Locate the cell with the specified text and output its [X, Y] center coordinate. 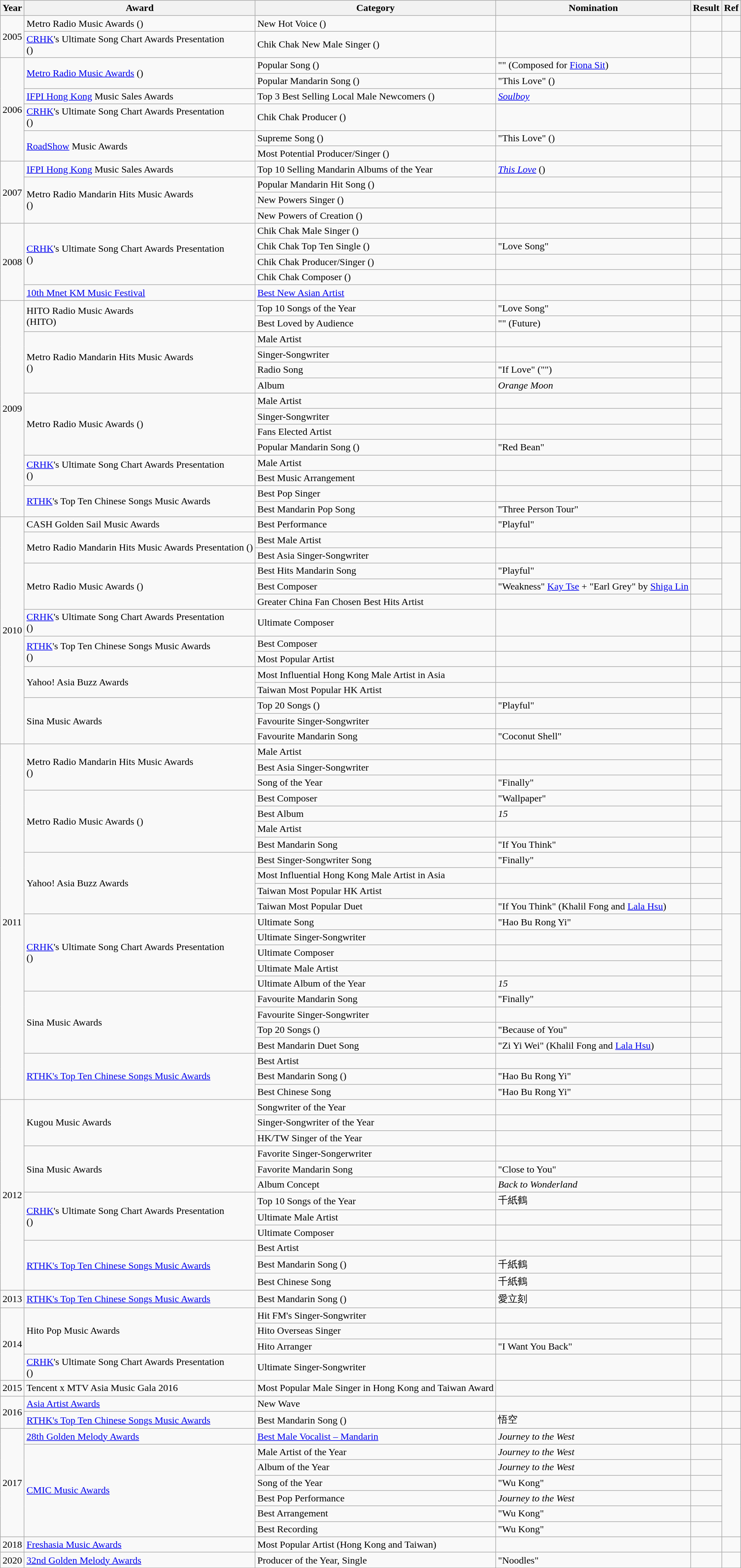
Taiwan Most Popular Duet [375, 906]
Most Potential Producer/Singer () [375, 153]
2009 [12, 408]
"Coconut Shell" [594, 736]
Chik Chak Composer () [375, 277]
"If Love" ("") [594, 370]
Best Performance [375, 525]
Ref [731, 8]
Best New Asian Artist [375, 293]
悟空 [594, 1420]
"Three Person Tour" [594, 509]
2012 [12, 1195]
Supreme Song () [375, 138]
Greater China Fan Chosen Best Hits Artist [375, 602]
"If You Think" [594, 844]
"I Want You Back" [594, 1346]
Popular Song () [375, 65]
HK/TW Singer of the Year [375, 1138]
Songwriter of the Year [375, 1107]
Producer of the Year, Single [375, 1560]
This Love () [594, 169]
"Close to You" [594, 1169]
Category [375, 8]
Male Artist of the Year [375, 1452]
Best Hits Mandarin Song [375, 571]
Favorite Mandarin Song [375, 1169]
"Wallpaper" [594, 798]
New Hot Voice () [375, 24]
Best Album [375, 814]
Orange Moon [594, 385]
Kugou Music Awards [140, 1123]
Soulboy [594, 96]
Best Pop Singer [375, 494]
CASH Golden Sail Music Awards [140, 525]
Asia Artist Awards [140, 1404]
Most Popular Artist [375, 659]
Ultimate Album of the Year [375, 984]
Hit FM's Singer-Songwriter [375, 1315]
Best Male Artist [375, 540]
Best Mandarin Song [375, 844]
New Wave [375, 1404]
"" (Composed for Fiona Sit) [594, 65]
HITO Radio Music Awards(HITO) [140, 316]
New Powers of Creation () [375, 216]
Radio Song [375, 370]
2018 [12, 1544]
Best Singer-Songwriter Song [375, 860]
Tencent x MTV Asia Music Gala 2016 [140, 1388]
Metro Radio Mandarin Hits Music Awards () [140, 200]
"Zi Yi Wei" (Khalil Fong and Lala Hsu) [594, 1045]
New Powers Singer () [375, 200]
Metro Radio Mandarin Hits Music Awards Presentation () [140, 548]
2005 [12, 37]
Chik Chak New Male Singer () [375, 45]
Best Music Arrangement [375, 478]
"Red Bean" [594, 447]
Top 10 Selling Mandarin Albums of the Year [375, 169]
2017 [12, 1483]
2010 [12, 631]
Award [140, 8]
Best Recording [375, 1529]
Album of the Year [375, 1467]
Back to Wonderland [594, 1184]
Result [706, 8]
Year [12, 8]
2015 [12, 1388]
2020 [12, 1560]
RoadShow Music Awards [140, 146]
Hito Arranger [375, 1346]
Best Pop Performance [375, 1498]
Chik Chak Producer/Singer () [375, 262]
Favorite Singer-Songerwriter [375, 1153]
CMIC Music Awards [140, 1490]
2013 [12, 1299]
"Because of You" [594, 1030]
Popular Mandarin Hit Song () [375, 184]
Most Popular Male Singer in Hong Kong and Taiwan Award [375, 1388]
Singer-Songwriter of the Year [375, 1123]
28th Golden Melody Awards [140, 1436]
Ultimate Song [375, 922]
Best Mandarin Duet Song [375, 1045]
"Weakness" Kay Tse + "Earl Grey" by Shiga Lin [594, 586]
32nd Golden Melody Awards [140, 1560]
2006 [12, 110]
Best Male Vocalist – Mandarin [375, 1436]
Freshasia Music Awards [140, 1544]
Top 3 Best Selling Local Male Newcomers () [375, 96]
Chik Chak Male Singer () [375, 231]
Chik Chak Producer () [375, 117]
愛立刻 [594, 1299]
Fans Elected Artist [375, 432]
2007 [12, 192]
"If You Think" (Khalil Fong and Lala Hsu) [594, 906]
Nomination [594, 8]
Chik Chak Top Ten Single () [375, 246]
Hito Overseas Singer [375, 1331]
2008 [12, 262]
Album [375, 385]
2011 [12, 922]
RTHK's Top Ten Chinese Songs Music Awards () [140, 651]
Best Arrangement [375, 1514]
2016 [12, 1412]
Hito Pop Music Awards [140, 1331]
Best Loved by Audience [375, 324]
Album Concept [375, 1184]
"" (Future) [594, 324]
Best Mandarin Pop Song [375, 509]
Most Popular Artist (Hong Kong and Taiwan) [375, 1544]
"Noodles" [594, 1560]
10th Mnet KM Music Festival [140, 293]
2014 [12, 1344]
